Return [X, Y] of the center of cell containing provided text 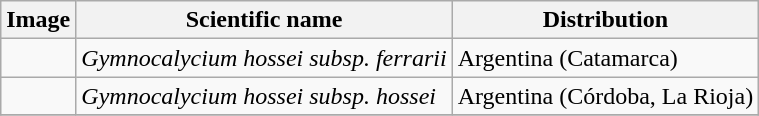
Distribution [606, 20]
Argentina (Córdoba, La Rioja) [606, 96]
Image [38, 20]
Gymnocalycium hossei subsp. ferrarii [264, 58]
Gymnocalycium hossei subsp. hossei [264, 96]
Scientific name [264, 20]
Argentina (Catamarca) [606, 58]
